From the cell containing the given text, extract its center point as (X, Y) coordinate. 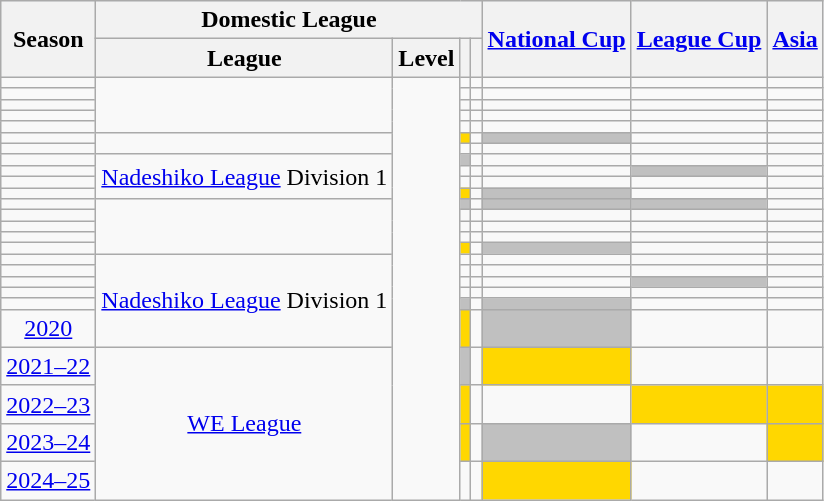
2023–24 (48, 442)
Level (426, 58)
2020 (48, 328)
League Cup (699, 39)
2021–22 (48, 366)
Domestic League (289, 20)
WE League (244, 423)
Season (48, 39)
League (244, 58)
Asia (795, 39)
National Cup (556, 39)
2022–23 (48, 404)
2024–25 (48, 480)
